From the cell containing the given text, extract its center point as (x, y) coordinate. 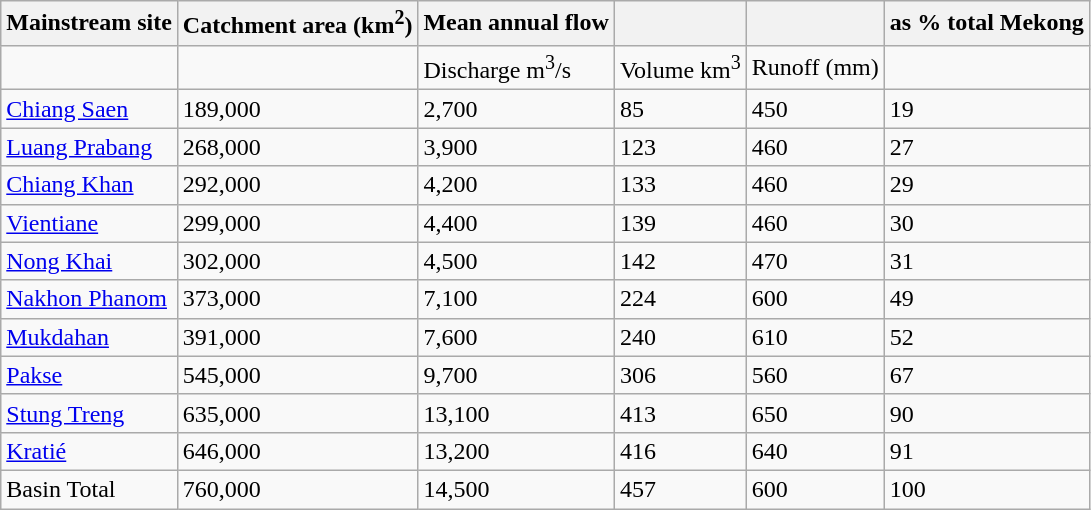
9,700 (516, 375)
610 (815, 337)
7,100 (516, 299)
142 (680, 261)
224 (680, 299)
91 (986, 451)
4,200 (516, 185)
457 (680, 489)
Catchment area (km2) (298, 24)
3,900 (516, 147)
13,200 (516, 451)
139 (680, 223)
450 (815, 109)
67 (986, 375)
545,000 (298, 375)
299,000 (298, 223)
Volume km3 (680, 68)
560 (815, 375)
7,600 (516, 337)
29 (986, 185)
14,500 (516, 489)
Mukdahan (90, 337)
Nong Khai (90, 261)
268,000 (298, 147)
Chiang Khan (90, 185)
640 (815, 451)
635,000 (298, 413)
123 (680, 147)
413 (680, 413)
189,000 (298, 109)
Chiang Saen (90, 109)
Luang Prabang (90, 147)
100 (986, 489)
90 (986, 413)
Discharge m3/s (516, 68)
650 (815, 413)
292,000 (298, 185)
Mainstream site (90, 24)
133 (680, 185)
27 (986, 147)
4,400 (516, 223)
49 (986, 299)
470 (815, 261)
Kratié (90, 451)
Runoff (mm) (815, 68)
Mean annual flow (516, 24)
19 (986, 109)
Nakhon Phanom (90, 299)
240 (680, 337)
306 (680, 375)
as % total Mekong (986, 24)
Pakse (90, 375)
416 (680, 451)
373,000 (298, 299)
85 (680, 109)
760,000 (298, 489)
302,000 (298, 261)
31 (986, 261)
391,000 (298, 337)
52 (986, 337)
Basin Total (90, 489)
2,700 (516, 109)
Stung Treng (90, 413)
4,500 (516, 261)
30 (986, 223)
13,100 (516, 413)
Vientiane (90, 223)
646,000 (298, 451)
